Detect which cell encompasses the target text, then output its [x, y] center coordinate. 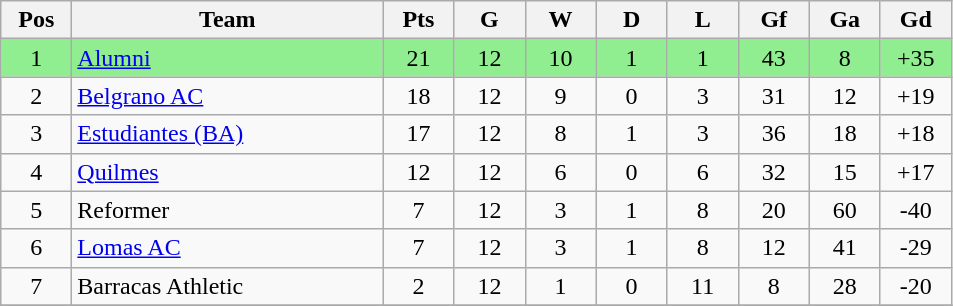
Quilmes [228, 172]
-29 [916, 248]
G [490, 20]
10 [560, 58]
Pos [36, 20]
Estudiantes (BA) [228, 134]
+19 [916, 96]
17 [418, 134]
11 [702, 286]
4 [36, 172]
60 [844, 210]
Team [228, 20]
Barracas Athletic [228, 286]
W [560, 20]
+17 [916, 172]
Lomas AC [228, 248]
Ga [844, 20]
36 [774, 134]
21 [418, 58]
43 [774, 58]
31 [774, 96]
15 [844, 172]
Pts [418, 20]
Belgrano AC [228, 96]
+35 [916, 58]
L [702, 20]
-40 [916, 210]
41 [844, 248]
Gf [774, 20]
20 [774, 210]
9 [560, 96]
Alumni [228, 58]
+18 [916, 134]
5 [36, 210]
28 [844, 286]
32 [774, 172]
D [632, 20]
-20 [916, 286]
Reformer [228, 210]
Gd [916, 20]
